Return the (X, Y) coordinate for the center point of the cell that contains the specified text.  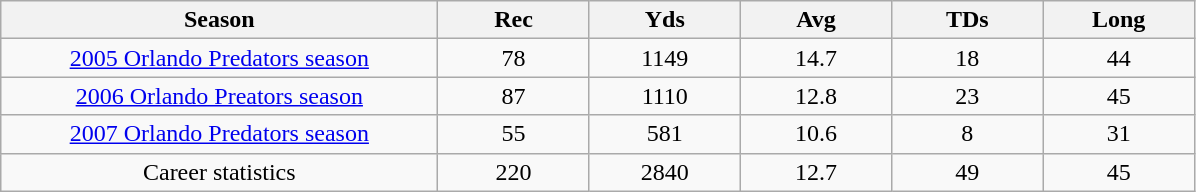
220 (514, 172)
44 (1118, 58)
87 (514, 96)
10.6 (816, 134)
Career statistics (220, 172)
8 (968, 134)
Yds (664, 20)
2840 (664, 172)
31 (1118, 134)
23 (968, 96)
581 (664, 134)
49 (968, 172)
TDs (968, 20)
18 (968, 58)
12.8 (816, 96)
78 (514, 58)
55 (514, 134)
Avg (816, 20)
2007 Orlando Predators season (220, 134)
14.7 (816, 58)
2006 Orlando Preators season (220, 96)
Long (1118, 20)
1110 (664, 96)
12.7 (816, 172)
2005 Orlando Predators season (220, 58)
1149 (664, 58)
Season (220, 20)
Rec (514, 20)
